Return the (x, y) coordinate for the center point of the cell that contains the specified text.  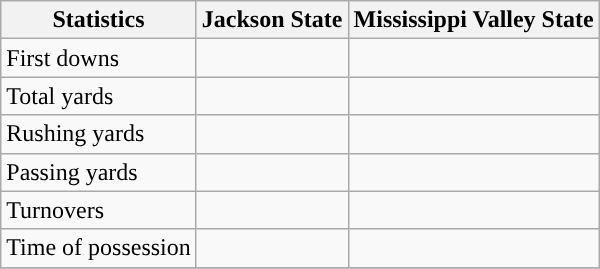
First downs (99, 58)
Mississippi Valley State (474, 20)
Total yards (99, 96)
Rushing yards (99, 134)
Turnovers (99, 210)
Statistics (99, 20)
Time of possession (99, 248)
Jackson State (272, 20)
Passing yards (99, 172)
